Scan for the cell matching the given text and deliver its [x, y] coordinate at center. 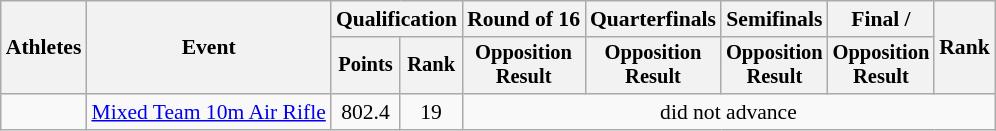
19 [431, 112]
Event [208, 48]
Final / [882, 19]
Points [366, 66]
Mixed Team 10m Air Rifle [208, 112]
Qualification [396, 19]
Round of 16 [524, 19]
Semifinals [774, 19]
did not advance [728, 112]
Athletes [44, 48]
802.4 [366, 112]
Quarterfinals [653, 19]
